Determine the [x, y] coordinate at the center of the cell enclosing the given text.  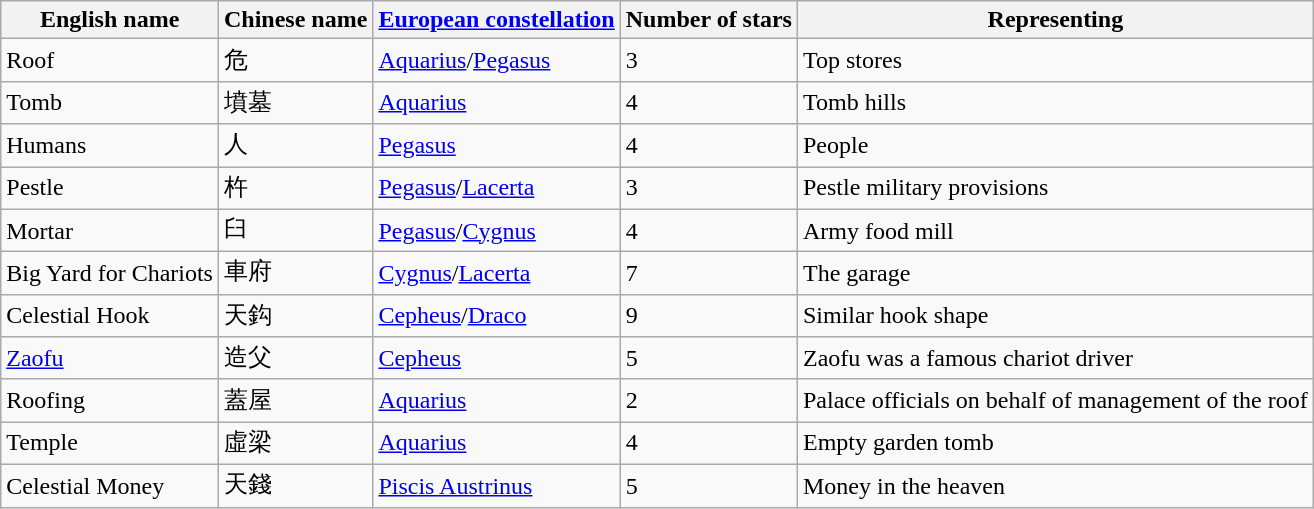
European constellation [496, 20]
Similar hook shape [1055, 316]
Piscis Austrinus [496, 486]
Cepheus/Draco [496, 316]
Cygnus/Lacerta [496, 274]
9 [708, 316]
Chinese name [295, 20]
Palace officials on behalf of management of the roof [1055, 400]
Money in the heaven [1055, 486]
Pegasus/Lacerta [496, 188]
Roofing [110, 400]
Temple [110, 444]
天鈎 [295, 316]
Zaofu was a famous chariot driver [1055, 358]
Mortar [110, 230]
Number of stars [708, 20]
Empty garden tomb [1055, 444]
Tomb [110, 102]
Top stores [1055, 60]
虛梁 [295, 444]
Aquarius/Pegasus [496, 60]
Zaofu [110, 358]
Big Yard for Chariots [110, 274]
人 [295, 146]
2 [708, 400]
造父 [295, 358]
Celestial Money [110, 486]
Pestle military provisions [1055, 188]
7 [708, 274]
車府 [295, 274]
Roof [110, 60]
危 [295, 60]
Celestial Hook [110, 316]
Representing [1055, 20]
杵 [295, 188]
Pestle [110, 188]
English name [110, 20]
墳墓 [295, 102]
Cepheus [496, 358]
臼 [295, 230]
Pegasus [496, 146]
蓋屋 [295, 400]
Army food mill [1055, 230]
People [1055, 146]
Humans [110, 146]
Pegasus/Cygnus [496, 230]
天錢 [295, 486]
Tomb hills [1055, 102]
The garage [1055, 274]
